Capture the cell that displays the provided text and extract its [x, y] central coordinate. 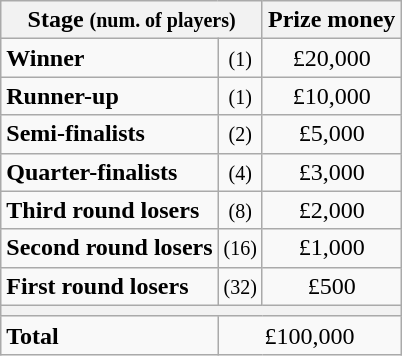
Total [110, 335]
Prize money [331, 20]
Third round losers [110, 210]
£10,000 [331, 96]
(4) [240, 172]
Stage (num. of players) [132, 20]
Semi-finalists [110, 134]
£100,000 [310, 335]
£1,000 [331, 248]
£2,000 [331, 210]
Quarter-finalists [110, 172]
(32) [240, 286]
First round losers [110, 286]
Runner-up [110, 96]
(8) [240, 210]
£500 [331, 286]
£3,000 [331, 172]
Second round losers [110, 248]
£20,000 [331, 58]
£5,000 [331, 134]
(2) [240, 134]
Winner [110, 58]
(16) [240, 248]
